Find where the given text appears and provide that cell's center as [X, Y] coordinate. 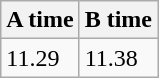
11.29 [40, 58]
A time [40, 20]
11.38 [118, 58]
B time [118, 20]
